For the text-containing cell, return its midpoint in (x, y) coordinate format. 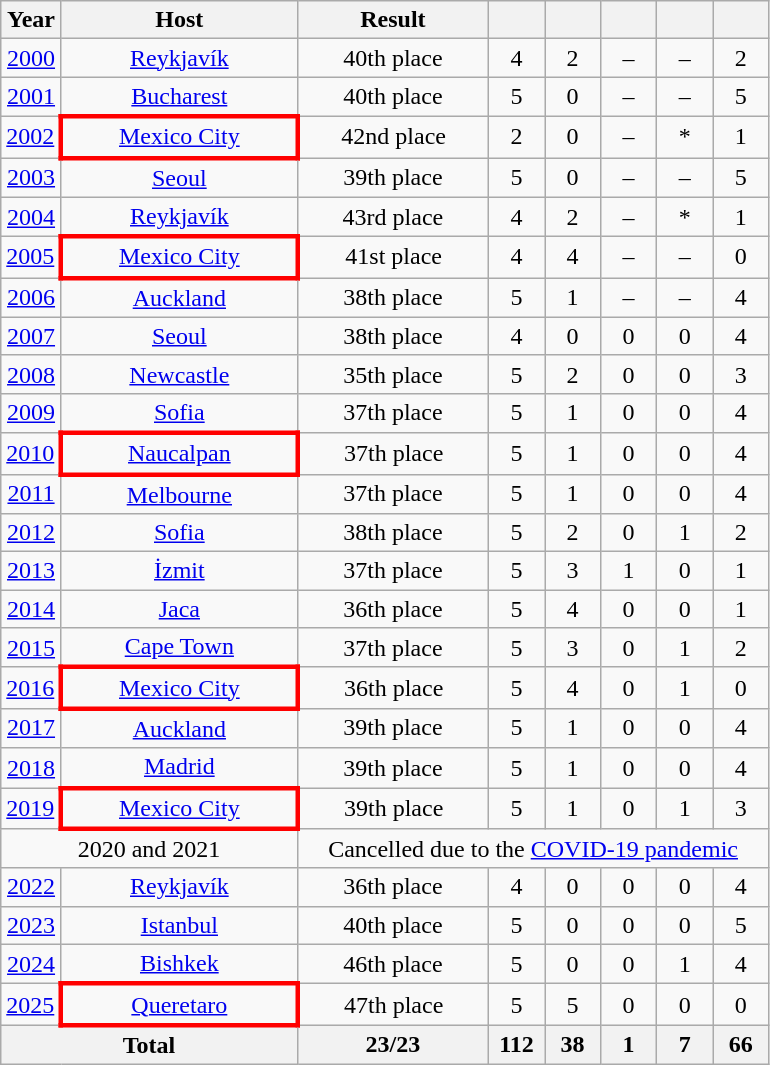
2023 (32, 925)
Melbourne (179, 494)
46th place (392, 964)
47th place (392, 1004)
2022 (32, 887)
2004 (32, 217)
2019 (32, 808)
2001 (32, 97)
Total (150, 1045)
Cape Town (179, 648)
Cancelled due to the COVID-19 pandemic (532, 849)
İzmit (179, 571)
2013 (32, 571)
Bucharest (179, 97)
2025 (32, 1004)
38 (572, 1045)
2016 (32, 688)
66 (741, 1045)
Result (392, 20)
43rd place (392, 217)
2000 (32, 58)
Bishkek (179, 964)
2015 (32, 648)
Naucalpan (179, 454)
112 (516, 1045)
2020 and 2021 (150, 849)
Newcastle (179, 374)
2011 (32, 494)
2005 (32, 258)
Istanbul (179, 925)
2009 (32, 413)
2012 (32, 533)
2002 (32, 136)
Queretaro (179, 1004)
2003 (32, 178)
2014 (32, 609)
2018 (32, 768)
2008 (32, 374)
Jaca (179, 609)
2024 (32, 964)
2010 (32, 454)
2006 (32, 298)
2017 (32, 728)
35th place (392, 374)
7 (685, 1045)
Host (179, 20)
Madrid (179, 768)
41st place (392, 258)
23/23 (392, 1045)
Year (32, 20)
42nd place (392, 136)
2007 (32, 336)
